Pinpoint the cell where the given text exists, returning its [x, y] midpoint coordinate. 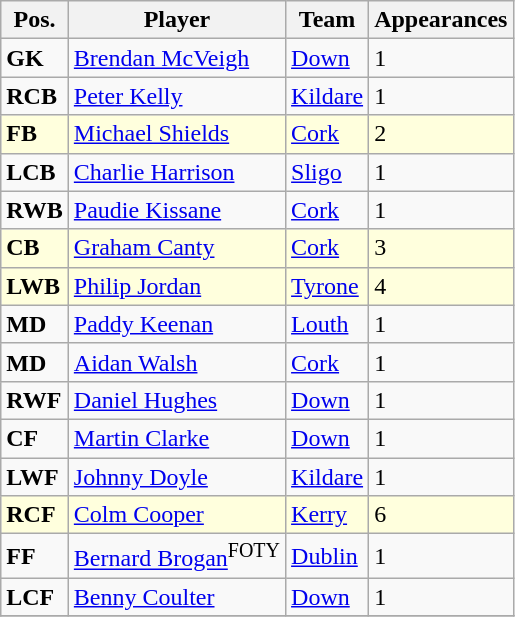
Michael Shields [176, 134]
6 [441, 515]
Aidan Walsh [176, 362]
LCB [35, 172]
LWF [35, 477]
Paddy Keenan [176, 324]
Appearances [441, 20]
Kerry [328, 515]
Martin Clarke [176, 438]
2 [441, 134]
RCB [35, 96]
Brendan McVeigh [176, 58]
Benny Coulter [176, 597]
Charlie Harrison [176, 172]
4 [441, 286]
GK [35, 58]
LCF [35, 597]
Peter Kelly [176, 96]
FF [35, 556]
Graham Canty [176, 248]
RWF [35, 400]
FB [35, 134]
3 [441, 248]
Dublin [328, 556]
Colm Cooper [176, 515]
Bernard BroganFOTY [176, 556]
Sligo [328, 172]
LWB [35, 286]
Paudie Kissane [176, 210]
CF [35, 438]
RCF [35, 515]
Louth [328, 324]
Pos. [35, 20]
CB [35, 248]
Philip Jordan [176, 286]
Team [328, 20]
Player [176, 20]
Tyrone [328, 286]
Johnny Doyle [176, 477]
Daniel Hughes [176, 400]
RWB [35, 210]
